Pinpoint the cell where the given text exists, returning its (X, Y) midpoint coordinate. 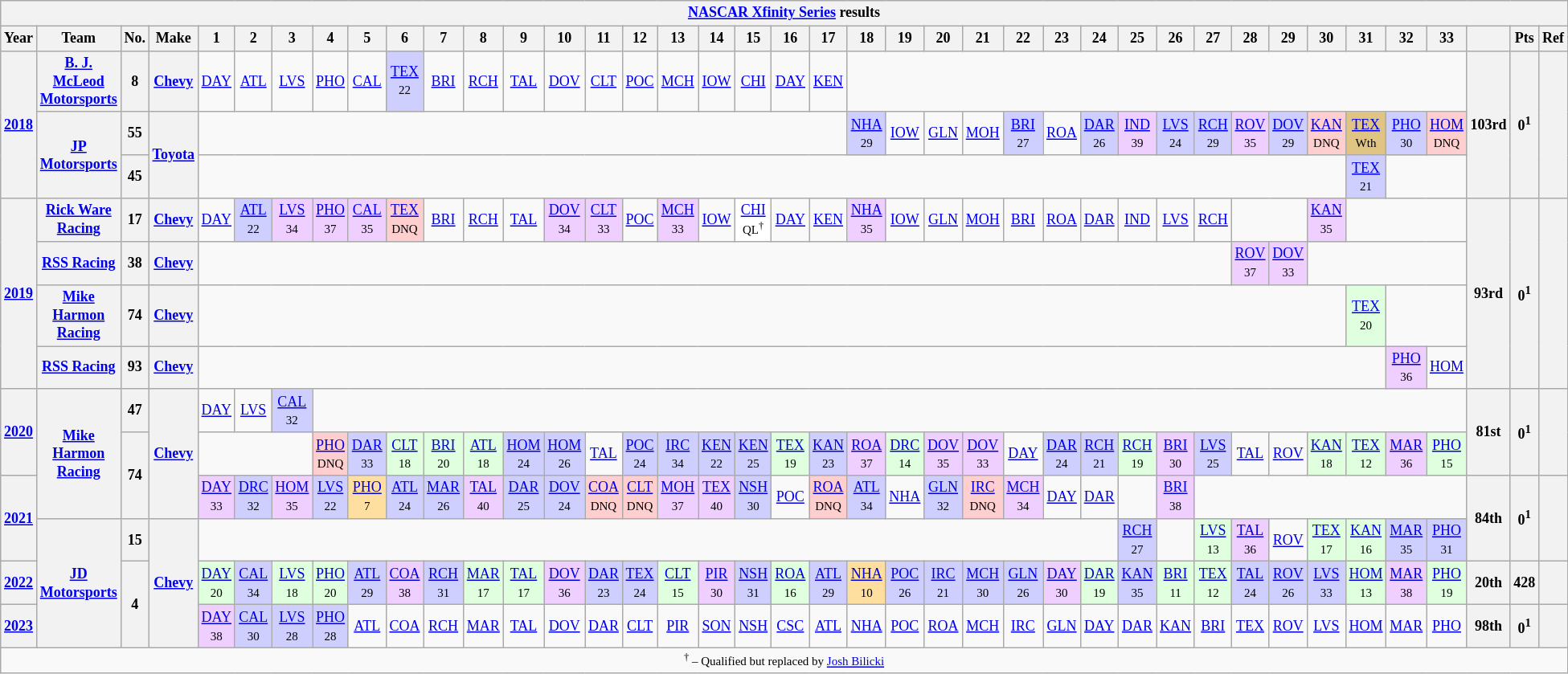
Year (19, 39)
93rd (1488, 294)
BRI30 (1176, 454)
RCH19 (1137, 454)
2019 (19, 294)
LVS13 (1213, 540)
KAN23 (829, 454)
SON (717, 627)
Toyota (174, 154)
DOV34 (564, 220)
LVS25 (1213, 454)
KAN16 (1366, 540)
LVS33 (1327, 583)
TEXDNQ (405, 220)
IRC34 (678, 454)
2020 (19, 432)
DAR26 (1099, 133)
TEX20 (1366, 315)
CHI (753, 81)
TEX21 (1366, 177)
ATL18 (483, 454)
DAR24 (1062, 454)
CLT33 (604, 220)
IRCDNQ (982, 497)
TEX40 (717, 497)
HOM13 (1366, 583)
LVS24 (1176, 133)
JD Motorsports (79, 583)
HOM26 (564, 454)
LVS18 (293, 583)
2021 (19, 519)
33 (1447, 39)
NSH31 (753, 583)
PHO30 (1406, 133)
MAR36 (1406, 454)
POC26 (905, 583)
NSH (753, 627)
ATL24 (405, 497)
6 (405, 39)
MAR26 (444, 497)
IRC21 (944, 583)
COA38 (405, 583)
20th (1488, 583)
29 (1288, 39)
16 (791, 39)
MAR38 (1406, 583)
428 (1525, 583)
CAL (366, 81)
ROA37 (866, 454)
DAY30 (1062, 583)
DOV36 (564, 583)
MAR35 (1406, 540)
DAY20 (216, 583)
PIR (678, 627)
TEX22 (405, 81)
Pts (1525, 39)
NHA10 (866, 583)
NSH30 (753, 497)
Ref (1554, 39)
26 (1176, 39)
No. (135, 39)
TAL17 (524, 583)
9 (524, 39)
28 (1251, 39)
KEN22 (717, 454)
93 (135, 368)
BRI20 (444, 454)
1 (216, 39)
† – Qualified but replaced by Josh Bilicki (784, 660)
24 (1099, 39)
ROA16 (791, 583)
PHO15 (1447, 454)
CHIQL† (753, 220)
GLN32 (944, 497)
PHO7 (366, 497)
MCH33 (678, 220)
KANDNQ (1327, 133)
10 (564, 39)
KAN18 (1327, 454)
19 (905, 39)
55 (135, 133)
PHO31 (1447, 540)
LVS34 (293, 220)
NHA29 (866, 133)
47 (135, 411)
MCH34 (1023, 497)
Make (174, 39)
2022 (19, 583)
2023 (19, 627)
DAR25 (524, 497)
45 (135, 177)
CLT15 (678, 583)
DOV29 (1288, 133)
2018 (19, 125)
ROV37 (1251, 263)
ATL34 (866, 497)
NHA35 (866, 220)
PHO19 (1447, 583)
ROV26 (1288, 583)
98th (1488, 627)
PIR30 (717, 583)
BRI11 (1176, 583)
11 (604, 39)
TEX (1251, 627)
DOV24 (564, 497)
32 (1406, 39)
KEN25 (753, 454)
TEX17 (1327, 540)
RCH21 (1099, 454)
MAR17 (483, 583)
14 (717, 39)
22 (1023, 39)
DRC14 (905, 454)
COA (405, 627)
3 (293, 39)
IND39 (1137, 133)
38 (135, 263)
25 (1137, 39)
LVS22 (331, 497)
RCH31 (444, 583)
PHO20 (331, 583)
TEXWth (1366, 133)
TEX24 (640, 583)
CLTDNQ (640, 497)
18 (866, 39)
LVS28 (293, 627)
IRC (1023, 627)
Rick Ware Racing (79, 220)
DRC32 (253, 497)
KAN (1176, 627)
PHO36 (1406, 368)
HOMDNQ (1447, 133)
TEX19 (791, 454)
103rd (1488, 125)
DAR23 (604, 583)
CLT18 (405, 454)
HOM35 (293, 497)
DAY38 (216, 627)
PHO28 (331, 627)
RCH27 (1137, 540)
JP Motorsports (79, 154)
81st (1488, 432)
21 (982, 39)
13 (678, 39)
Team (79, 39)
CSC (791, 627)
7 (444, 39)
DAR19 (1099, 583)
BRI27 (1023, 133)
NASCAR Xfinity Series results (784, 13)
DAR33 (366, 454)
TAL36 (1251, 540)
30 (1327, 39)
CAL30 (253, 627)
31 (1366, 39)
CAL35 (366, 220)
MOH37 (678, 497)
POC24 (640, 454)
DAY33 (216, 497)
84th (1488, 519)
ROADNQ (829, 497)
20 (944, 39)
23 (1062, 39)
2 (253, 39)
GLN26 (1023, 583)
DOV35 (944, 454)
CAL32 (293, 411)
PHO37 (331, 220)
IND (1137, 220)
HOM24 (524, 454)
MCH30 (982, 583)
TAL24 (1251, 583)
TAL40 (483, 497)
5 (366, 39)
12 (640, 39)
CAL34 (253, 583)
RCH29 (1213, 133)
PHODNQ (331, 454)
ATL22 (253, 220)
COADNQ (604, 497)
ROV35 (1251, 133)
BRI38 (1176, 497)
B. J. McLeod Motorsports (79, 81)
27 (1213, 39)
